Pinpoint the cell where the given text exists, returning its [X, Y] midpoint coordinate. 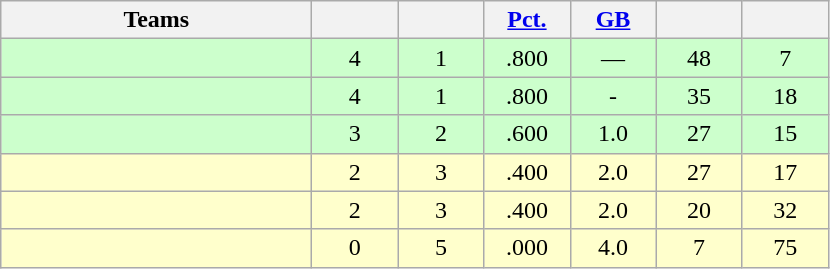
Teams [156, 20]
4.0 [613, 248]
48 [699, 58]
5 [441, 248]
0 [355, 248]
15 [785, 134]
GB [613, 20]
Pct. [527, 20]
17 [785, 172]
— [613, 58]
1.0 [613, 134]
32 [785, 210]
- [613, 96]
18 [785, 96]
.000 [527, 248]
35 [699, 96]
.600 [527, 134]
20 [699, 210]
75 [785, 248]
